For the text-containing cell, return its midpoint in [x, y] coordinate format. 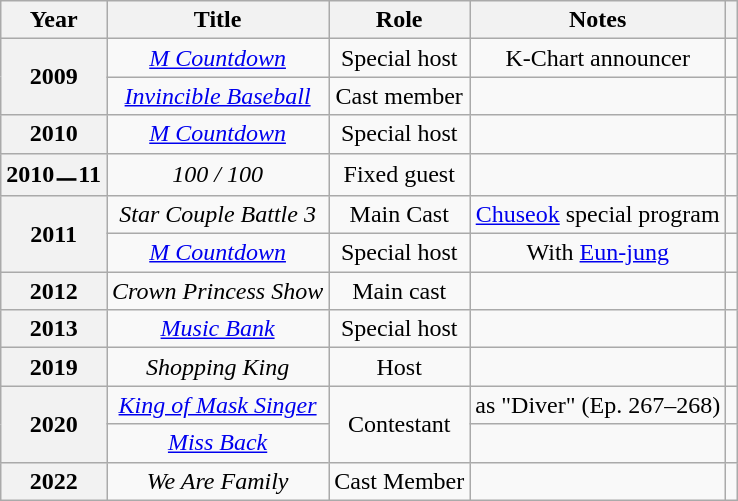
Role [400, 20]
Contestant [400, 424]
Host [400, 367]
2012 [54, 291]
Shopping King [217, 367]
as "Diver" (Ep. 267–268) [598, 405]
Miss Back [217, 443]
Crown Princess Show [217, 291]
Cast member [400, 96]
With Eun-jung [598, 253]
2022 [54, 481]
Year [54, 20]
2009 [54, 77]
Cast Member [400, 481]
King of Mask Singer [217, 405]
2013 [54, 329]
Notes [598, 20]
Main cast [400, 291]
2010ㅡ11 [54, 174]
Invincible Baseball [217, 96]
2010 [54, 134]
K-Chart announcer [598, 58]
Main Cast [400, 215]
Fixed guest [400, 174]
2019 [54, 367]
2011 [54, 234]
Title [217, 20]
100 / 100 [217, 174]
We Are Family [217, 481]
Music Bank [217, 329]
Chuseok special program [598, 215]
Star Couple Battle 3 [217, 215]
2020 [54, 424]
